From the cell containing the given text, extract its center point as [x, y] coordinate. 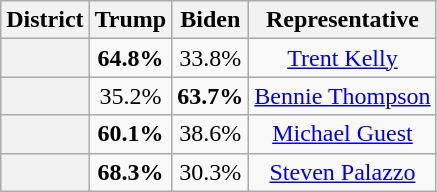
30.3% [210, 172]
35.2% [130, 96]
Trump [130, 20]
63.7% [210, 96]
60.1% [130, 134]
68.3% [130, 172]
33.8% [210, 58]
Biden [210, 20]
Representative [342, 20]
Michael Guest [342, 134]
38.6% [210, 134]
64.8% [130, 58]
Trent Kelly [342, 58]
District [45, 20]
Bennie Thompson [342, 96]
Steven Palazzo [342, 172]
